From the cell containing the given text, extract its center point as (x, y) coordinate. 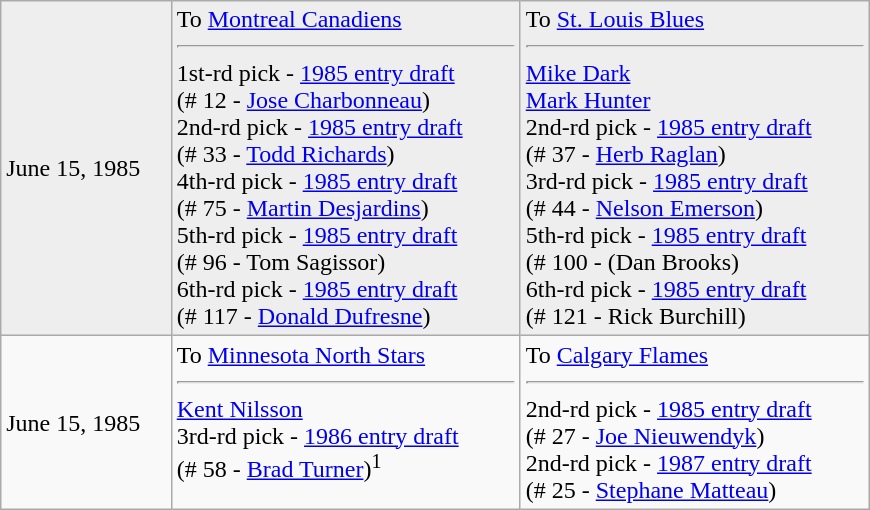
To Calgary Flames2nd-rd pick - 1985 entry draft(# 27 - Joe Nieuwendyk)2nd-rd pick - 1987 entry draft(# 25 - Stephane Matteau) (694, 422)
To Minnesota North StarsKent Nilsson3rd-rd pick - 1986 entry draft(# 58 - Brad Turner)1 (346, 422)
